Search for the cell housing the specified text and yield its [X, Y] center coordinate. 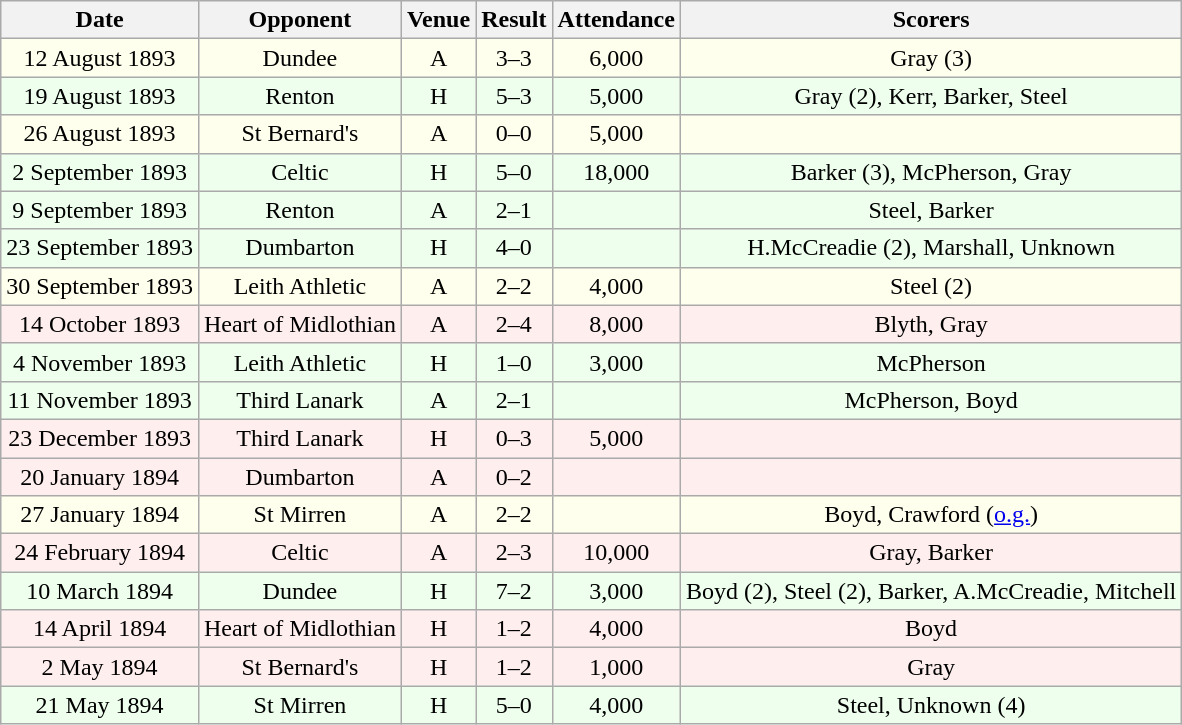
4 November 1893 [100, 362]
6,000 [616, 58]
0–0 [514, 134]
Boyd [930, 629]
Steel (2) [930, 286]
0–3 [514, 438]
14 April 1894 [100, 629]
Boyd, Crawford (o.g.) [930, 515]
26 August 1893 [100, 134]
9 September 1893 [100, 210]
0–2 [514, 477]
Barker (3), McPherson, Gray [930, 172]
Gray (3) [930, 58]
Steel, Unknown (4) [930, 705]
10,000 [616, 553]
1–0 [514, 362]
Boyd (2), Steel (2), Barker, A.McCreadie, Mitchell [930, 591]
Venue [438, 20]
1,000 [616, 667]
7–2 [514, 591]
18,000 [616, 172]
27 January 1894 [100, 515]
8,000 [616, 324]
2–3 [514, 553]
12 August 1893 [100, 58]
14 October 1893 [100, 324]
24 February 1894 [100, 553]
McPherson [930, 362]
20 January 1894 [100, 477]
Date [100, 20]
3–3 [514, 58]
Blyth, Gray [930, 324]
11 November 1893 [100, 400]
2 September 1893 [100, 172]
30 September 1893 [100, 286]
4–0 [514, 248]
10 March 1894 [100, 591]
H.McCreadie (2), Marshall, Unknown [930, 248]
2–4 [514, 324]
23 December 1893 [100, 438]
Gray [930, 667]
McPherson, Boyd [930, 400]
21 May 1894 [100, 705]
Result [514, 20]
19 August 1893 [100, 96]
Opponent [300, 20]
Scorers [930, 20]
5–3 [514, 96]
Steel, Barker [930, 210]
23 September 1893 [100, 248]
Gray, Barker [930, 553]
Gray (2), Kerr, Barker, Steel [930, 96]
Attendance [616, 20]
2 May 1894 [100, 667]
